Scan for the cell matching the given text and deliver its [x, y] coordinate at center. 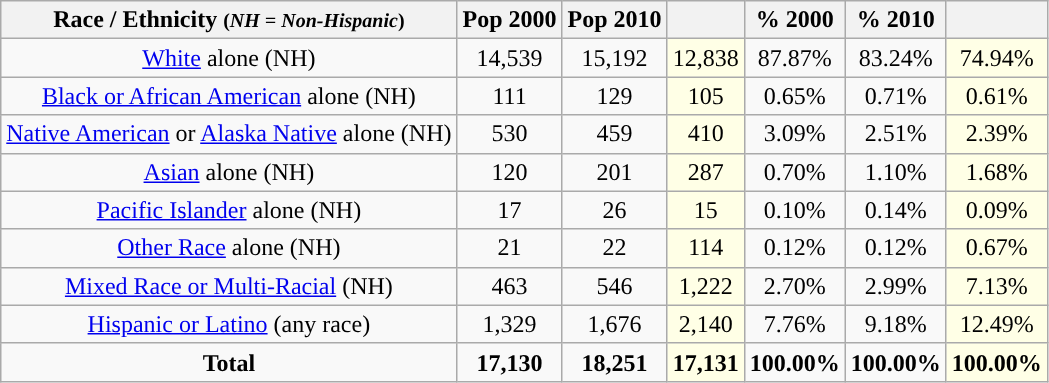
0.67% [996, 248]
74.94% [996, 58]
3.09% [794, 134]
26 [614, 210]
111 [510, 96]
0.70% [794, 172]
1.68% [996, 172]
Asian alone (NH) [229, 172]
0.71% [896, 96]
% 2010 [896, 20]
12,838 [706, 58]
White alone (NH) [229, 58]
0.09% [996, 210]
0.61% [996, 96]
18,251 [614, 362]
Mixed Race or Multi-Racial (NH) [229, 286]
7.76% [794, 324]
83.24% [896, 58]
546 [614, 286]
21 [510, 248]
2,140 [706, 324]
105 [706, 96]
17,131 [706, 362]
87.87% [794, 58]
287 [706, 172]
1,329 [510, 324]
Other Race alone (NH) [229, 248]
22 [614, 248]
459 [614, 134]
2.51% [896, 134]
463 [510, 286]
7.13% [996, 286]
2.99% [896, 286]
0.10% [794, 210]
17 [510, 210]
129 [614, 96]
410 [706, 134]
Black or African American alone (NH) [229, 96]
2.39% [996, 134]
% 2000 [794, 20]
201 [614, 172]
1.10% [896, 172]
Native American or Alaska Native alone (NH) [229, 134]
15 [706, 210]
Pop 2000 [510, 20]
12.49% [996, 324]
114 [706, 248]
14,539 [510, 58]
9.18% [896, 324]
Pop 2010 [614, 20]
1,676 [614, 324]
0.65% [794, 96]
1,222 [706, 286]
17,130 [510, 362]
Total [229, 362]
120 [510, 172]
Race / Ethnicity (NH = Non-Hispanic) [229, 20]
Hispanic or Latino (any race) [229, 324]
Pacific Islander alone (NH) [229, 210]
530 [510, 134]
15,192 [614, 58]
2.70% [794, 286]
0.14% [896, 210]
